Return the [x, y] coordinate for the center point of the cell that contains the specified text.  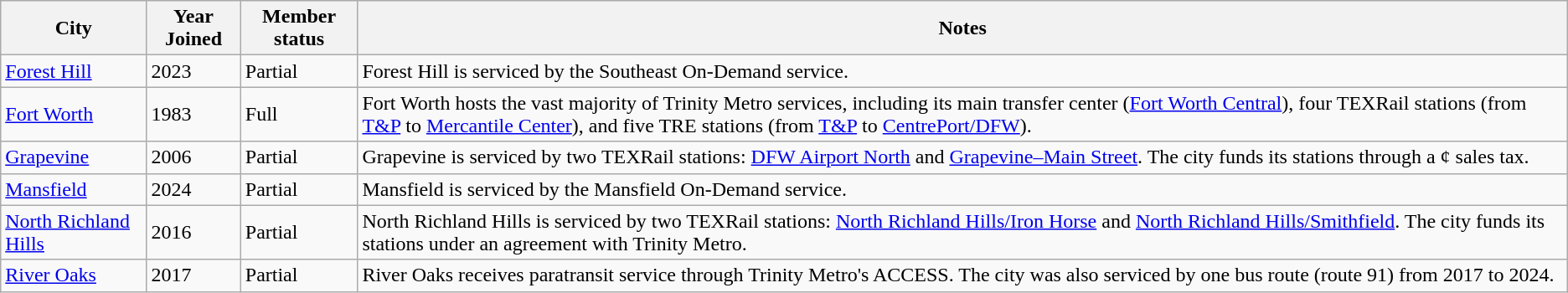
2017 [193, 275]
Forest Hill [74, 71]
Grapevine [74, 157]
2006 [193, 157]
North Richland Hills [74, 233]
Year Joined [193, 28]
1983 [193, 114]
Grapevine is serviced by two TEXRail stations: DFW Airport North and Grapevine–Main Street. The city funds its stations through a ¢ sales tax. [962, 157]
2023 [193, 71]
2024 [193, 189]
Forest Hill is serviced by the Southeast On-Demand service. [962, 71]
2016 [193, 233]
Notes [962, 28]
Mansfield [74, 189]
Mansfield is serviced by the Mansfield On-Demand service. [962, 189]
Full [299, 114]
River Oaks receives paratransit service through Trinity Metro's ACCESS. The city was also serviced by one bus route (route 91) from 2017 to 2024. [962, 275]
City [74, 28]
Member status [299, 28]
Fort Worth [74, 114]
River Oaks [74, 275]
